Scan for the cell matching the given text and deliver its (x, y) coordinate at center. 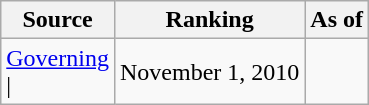
Governing| (58, 72)
Ranking (209, 20)
November 1, 2010 (209, 72)
Source (58, 20)
As of (337, 20)
